Extract the [X, Y] coordinate from the center of the cell holding the provided text.  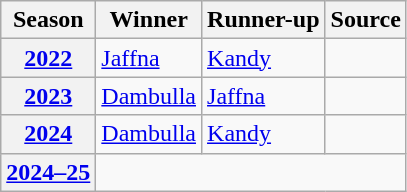
2022 [48, 58]
2023 [48, 96]
Source [366, 20]
Runner-up [264, 20]
Winner [149, 20]
2024–25 [48, 172]
Season [48, 20]
2024 [48, 134]
